For the text-containing cell, return its midpoint in (X, Y) coordinate format. 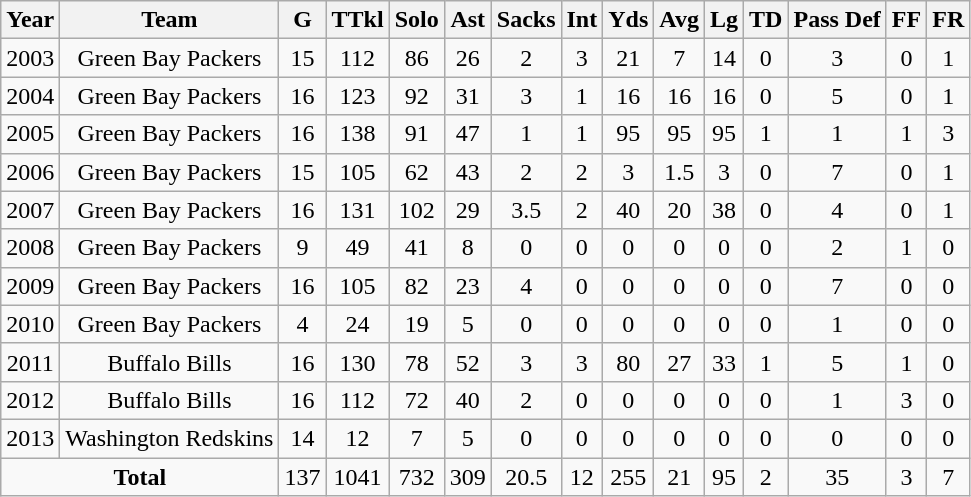
Yds (628, 20)
20 (680, 210)
G (302, 20)
41 (416, 248)
309 (468, 477)
49 (358, 248)
255 (628, 477)
Avg (680, 20)
47 (468, 134)
2011 (30, 362)
92 (416, 96)
2012 (30, 400)
52 (468, 362)
Washington Redskins (170, 438)
137 (302, 477)
2007 (30, 210)
Ast (468, 20)
TD (766, 20)
9 (302, 248)
Year (30, 20)
FR (948, 20)
62 (416, 172)
38 (724, 210)
2004 (30, 96)
TTkl (358, 20)
20.5 (526, 477)
35 (837, 477)
29 (468, 210)
82 (416, 286)
31 (468, 96)
1.5 (680, 172)
91 (416, 134)
Total (140, 477)
102 (416, 210)
78 (416, 362)
26 (468, 58)
2006 (30, 172)
Sacks (526, 20)
1041 (358, 477)
131 (358, 210)
Solo (416, 20)
FF (906, 20)
8 (468, 248)
80 (628, 362)
732 (416, 477)
86 (416, 58)
2013 (30, 438)
Team (170, 20)
2005 (30, 134)
3.5 (526, 210)
123 (358, 96)
2008 (30, 248)
Pass Def (837, 20)
24 (358, 324)
72 (416, 400)
138 (358, 134)
43 (468, 172)
33 (724, 362)
23 (468, 286)
2010 (30, 324)
130 (358, 362)
Int (582, 20)
2009 (30, 286)
2003 (30, 58)
Lg (724, 20)
19 (416, 324)
27 (680, 362)
